Return [X, Y] of the center of cell containing provided text 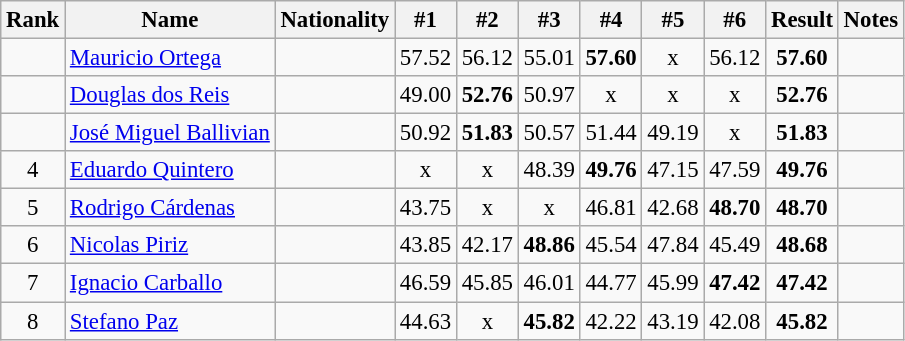
6 [33, 245]
5 [33, 208]
Douglas dos Reis [170, 95]
44.77 [611, 283]
Ignacio Carballo [170, 283]
47.59 [735, 170]
#1 [426, 20]
46.01 [549, 283]
42.22 [611, 321]
46.59 [426, 283]
43.75 [426, 208]
48.86 [549, 245]
Notes [870, 20]
Name [170, 20]
#3 [549, 20]
45.49 [735, 245]
8 [33, 321]
50.92 [426, 133]
Result [802, 20]
48.68 [802, 245]
Stefano Paz [170, 321]
Nationality [334, 20]
45.99 [673, 283]
Mauricio Ortega [170, 58]
Rank [33, 20]
#6 [735, 20]
Rodrigo Cárdenas [170, 208]
51.44 [611, 133]
7 [33, 283]
49.19 [673, 133]
47.84 [673, 245]
57.52 [426, 58]
43.19 [673, 321]
#5 [673, 20]
44.63 [426, 321]
55.01 [549, 58]
46.81 [611, 208]
43.85 [426, 245]
Eduardo Quintero [170, 170]
#2 [487, 20]
50.97 [549, 95]
José Miguel Ballivian [170, 133]
Nicolas Piriz [170, 245]
49.00 [426, 95]
4 [33, 170]
45.54 [611, 245]
45.85 [487, 283]
#4 [611, 20]
50.57 [549, 133]
42.68 [673, 208]
42.08 [735, 321]
47.15 [673, 170]
48.39 [549, 170]
42.17 [487, 245]
